Locate the cell with the specified text and output its (X, Y) center coordinate. 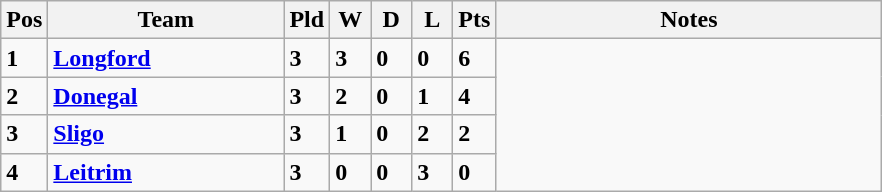
6 (474, 58)
Sligo (166, 134)
Pld (307, 20)
Pts (474, 20)
Team (166, 20)
D (392, 20)
Longford (166, 58)
L (432, 20)
Pos (24, 20)
Leitrim (166, 172)
Notes (689, 20)
Donegal (166, 96)
W (350, 20)
